Return (x, y) of the center of cell containing provided text 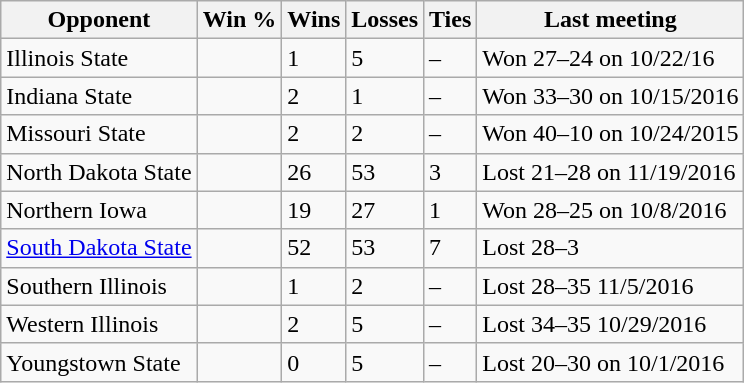
Missouri State (99, 134)
26 (314, 172)
0 (314, 362)
Wins (314, 20)
19 (314, 210)
Lost 21–28 on 11/19/2016 (610, 172)
North Dakota State (99, 172)
Won 27–24 on 10/22/16 (610, 58)
Losses (385, 20)
Last meeting (610, 20)
7 (450, 248)
Southern Illinois (99, 286)
Lost 28–3 (610, 248)
Opponent (99, 20)
Lost 28–35 11/5/2016 (610, 286)
27 (385, 210)
3 (450, 172)
South Dakota State (99, 248)
Indiana State (99, 96)
Ties (450, 20)
Northern Iowa (99, 210)
Youngstown State (99, 362)
Lost 20–30 on 10/1/2016 (610, 362)
Win % (240, 20)
Lost 34–35 10/29/2016 (610, 324)
Won 40–10 on 10/24/2015 (610, 134)
Western Illinois (99, 324)
Won 33–30 on 10/15/2016 (610, 96)
Illinois State (99, 58)
Won 28–25 on 10/8/2016 (610, 210)
52 (314, 248)
